Pinpoint the cell where the given text exists, returning its (x, y) midpoint coordinate. 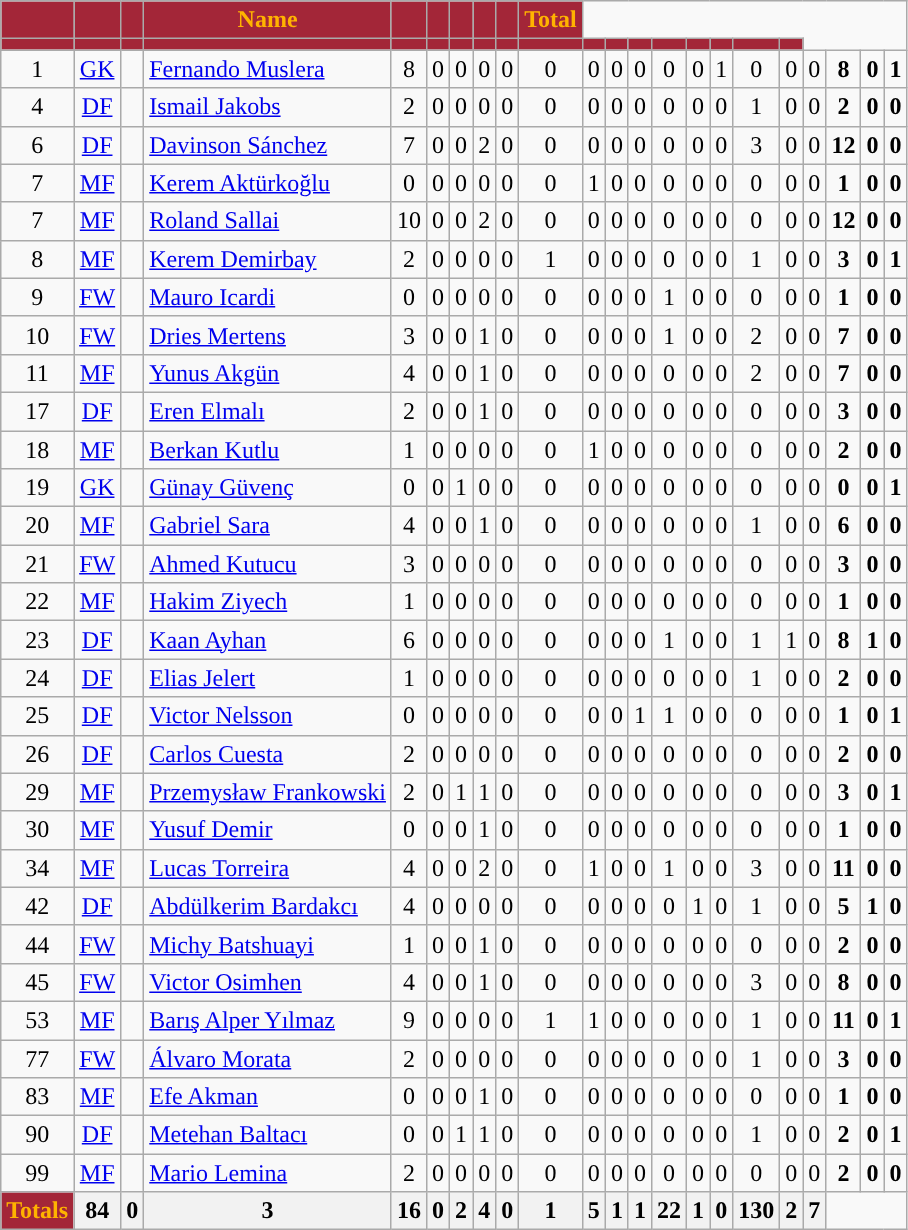
Eren Elmalı (268, 411)
77 (38, 1059)
Kerem Aktürkoğlu (268, 183)
Carlos Cuesta (268, 754)
Elias Jelert (268, 678)
19 (38, 488)
Abdülkerim Bardakcı (268, 906)
Barış Alper Yılmaz (268, 1020)
84 (98, 1211)
Kaan Ayhan (268, 640)
Ahmed Kutucu (268, 564)
29 (38, 792)
Dries Mertens (268, 335)
Gabriel Sara (268, 526)
Hakim Ziyech (268, 602)
34 (38, 868)
Efe Akman (268, 1097)
42 (38, 906)
45 (38, 982)
Ismail Jakobs (268, 107)
Berkan Kutlu (268, 449)
30 (38, 830)
130 (756, 1211)
Mauro Icardi (268, 297)
83 (38, 1097)
17 (38, 411)
Fernando Muslera (268, 69)
21 (38, 564)
Name (268, 20)
Victor Nelsson (268, 716)
Álvaro Morata (268, 1059)
Totals (38, 1211)
Michy Batshuayi (268, 944)
23 (38, 640)
Mario Lemina (268, 1173)
44 (38, 944)
99 (38, 1173)
Kerem Demirbay (268, 259)
24 (38, 678)
16 (408, 1211)
Yunus Akgün (268, 373)
Victor Osimhen (268, 982)
Metehan Baltacı (268, 1135)
18 (38, 449)
20 (38, 526)
26 (38, 754)
Günay Güvenç (268, 488)
53 (38, 1020)
Przemysław Frankowski (268, 792)
90 (38, 1135)
Davinson Sánchez (268, 145)
Total (551, 20)
Lucas Torreira (268, 868)
25 (38, 716)
Yusuf Demir (268, 830)
Roland Sallai (268, 221)
